For the text-containing cell, return its midpoint in (X, Y) coordinate format. 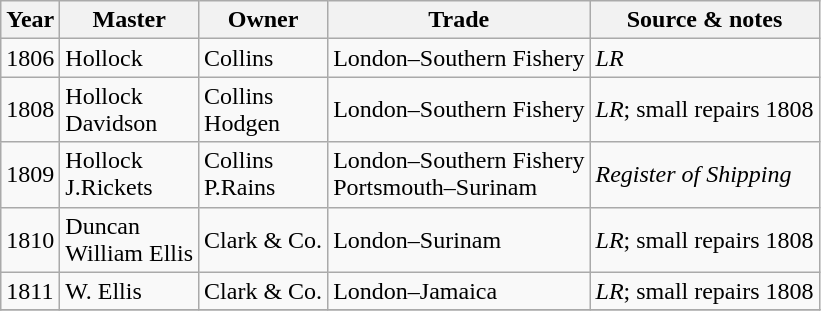
Hollock (130, 58)
LR (704, 58)
London–Southern FisheryPortsmouth–Surinam (459, 174)
Register of Shipping (704, 174)
HollockJ.Rickets (130, 174)
Collins (264, 58)
DuncanWilliam Ellis (130, 240)
CollinsHodgen (264, 110)
HollockDavidson (130, 110)
CollinsP.Rains (264, 174)
1808 (30, 110)
Trade (459, 20)
Master (130, 20)
Year (30, 20)
Source & notes (704, 20)
1809 (30, 174)
1810 (30, 240)
London–Jamaica (459, 291)
1806 (30, 58)
1811 (30, 291)
W. Ellis (130, 291)
Owner (264, 20)
London–Surinam (459, 240)
